From the cell containing the given text, extract its center point as (x, y) coordinate. 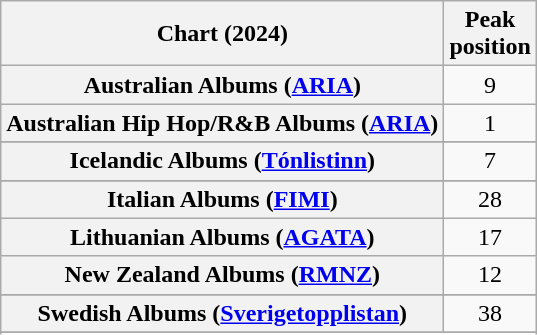
12 (490, 275)
Peakposition (490, 34)
38 (490, 313)
Icelandic Albums (Tónlistinn) (222, 161)
Chart (2024) (222, 34)
Italian Albums (FIMI) (222, 199)
28 (490, 199)
9 (490, 85)
Swedish Albums (Sverigetopplistan) (222, 313)
Australian Albums (ARIA) (222, 85)
Australian Hip Hop/R&B Albums (ARIA) (222, 123)
New Zealand Albums (RMNZ) (222, 275)
17 (490, 237)
7 (490, 161)
Lithuanian Albums (AGATA) (222, 237)
1 (490, 123)
